Return (X, Y) of the center of cell containing provided text 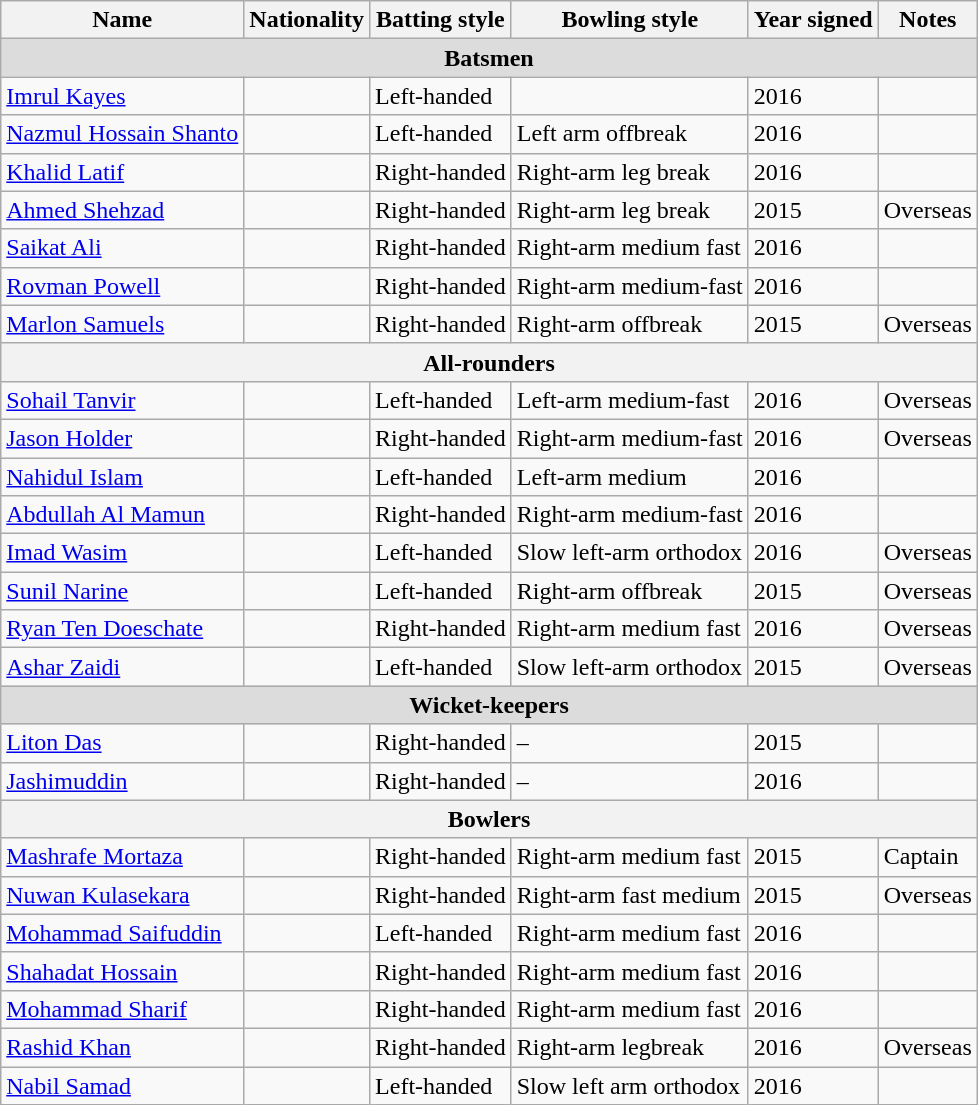
Ahmed Shehzad (122, 210)
Nahidul Islam (122, 477)
Batting style (441, 20)
Ashar Zaidi (122, 667)
Left-arm medium-fast (630, 400)
Captain (928, 857)
Slow left arm orthodox (630, 1085)
Bowlers (489, 819)
Abdullah Al Mamun (122, 515)
Name (122, 20)
Rashid Khan (122, 1047)
Nationality (307, 20)
Mohammad Saifuddin (122, 933)
Imrul Kayes (122, 96)
Nazmul Hossain Shanto (122, 134)
Sunil Narine (122, 591)
Jason Holder (122, 438)
Right-arm legbreak (630, 1047)
Nabil Samad (122, 1085)
Left-arm medium (630, 477)
Marlon Samuels (122, 324)
Shahadat Hossain (122, 971)
Liton Das (122, 743)
Imad Wasim (122, 553)
Mashrafe Mortaza (122, 857)
Ryan Ten Doeschate (122, 629)
All-rounders (489, 362)
Wicket-keepers (489, 705)
Batsmen (489, 58)
Sohail Tanvir (122, 400)
Saikat Ali (122, 248)
Notes (928, 20)
Year signed (813, 20)
Left arm offbreak (630, 134)
Nuwan Kulasekara (122, 895)
Right-arm fast medium (630, 895)
Mohammad Sharif (122, 1009)
Jashimuddin (122, 781)
Rovman Powell (122, 286)
Bowling style (630, 20)
Khalid Latif (122, 172)
